Return the [x, y] coordinate for the center point of the cell that contains the specified text.  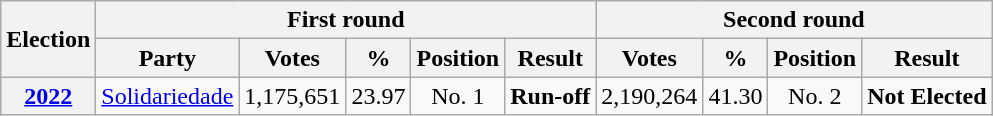
1,175,651 [292, 96]
Election [48, 39]
Party [168, 58]
Solidariedade [168, 96]
No. 2 [815, 96]
Run-off [550, 96]
No. 1 [458, 96]
23.97 [378, 96]
Not Elected [927, 96]
41.30 [736, 96]
2022 [48, 96]
First round [346, 20]
Second round [794, 20]
2,190,264 [650, 96]
